Detect which cell encompasses the target text, then output its (x, y) center coordinate. 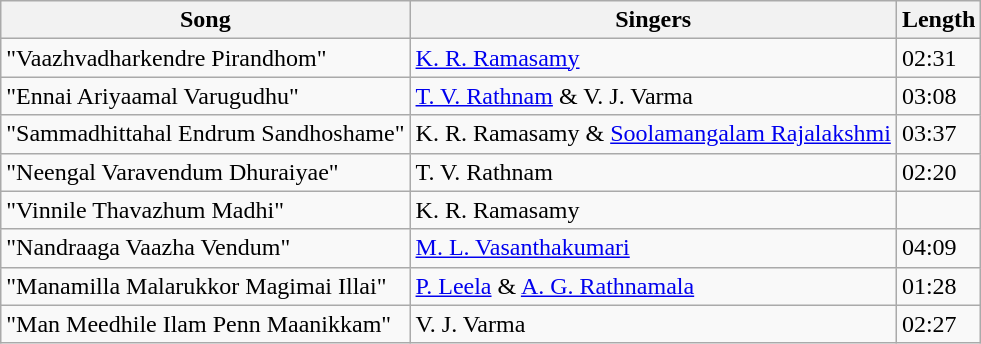
Song (206, 20)
02:27 (938, 324)
03:08 (938, 96)
02:20 (938, 172)
04:09 (938, 248)
03:37 (938, 134)
01:28 (938, 286)
V. J. Varma (653, 324)
"Neengal Varavendum Dhuraiyae" (206, 172)
"Vinnile Thavazhum Madhi" (206, 210)
"Sammadhittahal Endrum Sandhoshame" (206, 134)
M. L. Vasanthakumari (653, 248)
P. Leela & A. G. Rathnamala (653, 286)
"Manamilla Malarukkor Magimai Illai" (206, 286)
T. V. Rathnam & V. J. Varma (653, 96)
Singers (653, 20)
K. R. Ramasamy & Soolamangalam Rajalakshmi (653, 134)
T. V. Rathnam (653, 172)
"Vaazhvadharkendre Pirandhom" (206, 58)
"Nandraaga Vaazha Vendum" (206, 248)
Length (938, 20)
"Ennai Ariyaamal Varugudhu" (206, 96)
"Man Meedhile Ilam Penn Maanikkam" (206, 324)
02:31 (938, 58)
